Identify which cell holds the provided text, then report its [X, Y] central coordinate. 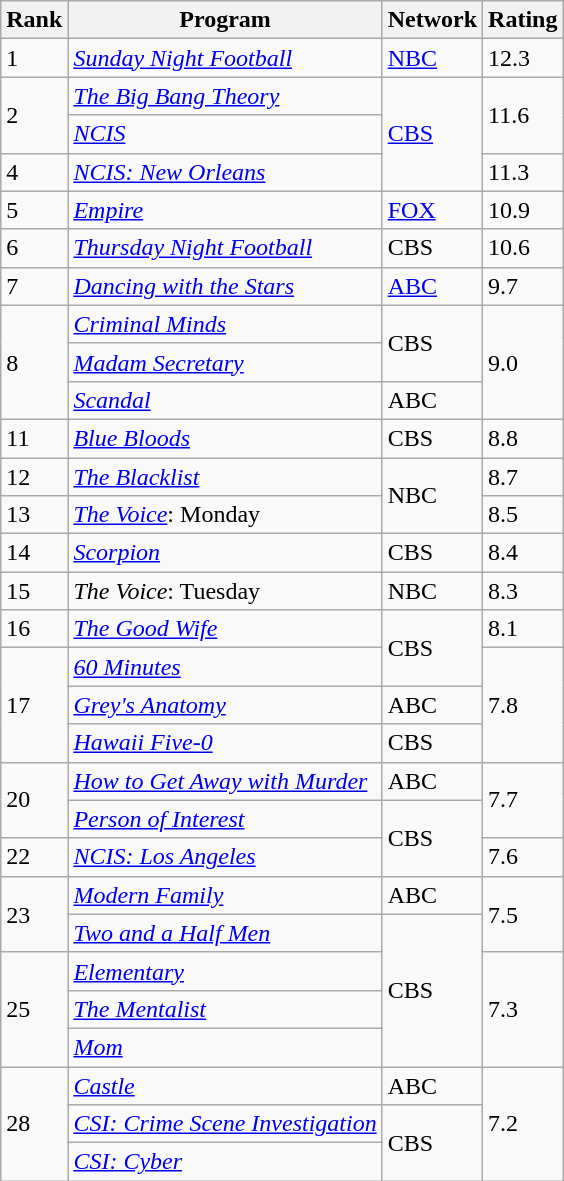
The Voice: Tuesday [225, 591]
8.3 [523, 591]
7.7 [523, 800]
4 [34, 172]
How to Get Away with Murder [225, 781]
7.5 [523, 914]
2 [34, 115]
60 Minutes [225, 667]
Rating [523, 20]
11 [34, 438]
9.7 [523, 286]
The Voice: Monday [225, 515]
10.9 [523, 210]
The Good Wife [225, 629]
1 [34, 58]
Program [225, 20]
Dancing with the Stars [225, 286]
Sunday Night Football [225, 58]
Criminal Minds [225, 324]
15 [34, 591]
25 [34, 1009]
11.3 [523, 172]
12.3 [523, 58]
8.7 [523, 477]
17 [34, 705]
8.5 [523, 515]
CSI: Cyber [225, 1162]
Modern Family [225, 895]
The Blacklist [225, 477]
CSI: Crime Scene Investigation [225, 1124]
22 [34, 857]
Scorpion [225, 553]
Madam Secretary [225, 362]
Scandal [225, 400]
7.6 [523, 857]
7.8 [523, 705]
5 [34, 210]
Rank [34, 20]
NCIS [225, 134]
7 [34, 286]
23 [34, 914]
Grey's Anatomy [225, 705]
8 [34, 362]
14 [34, 553]
The Mentalist [225, 1009]
NCIS: Los Angeles [225, 857]
8.8 [523, 438]
FOX [432, 210]
Two and a Half Men [225, 933]
Mom [225, 1047]
Thursday Night Football [225, 248]
Blue Bloods [225, 438]
28 [34, 1123]
The Big Bang Theory [225, 96]
7.2 [523, 1123]
Hawaii Five-0 [225, 743]
10.6 [523, 248]
Empire [225, 210]
Elementary [225, 971]
Person of Interest [225, 819]
NCIS: New Orleans [225, 172]
12 [34, 477]
9.0 [523, 362]
6 [34, 248]
7.3 [523, 1009]
20 [34, 800]
Network [432, 20]
8.4 [523, 553]
13 [34, 515]
11.6 [523, 115]
16 [34, 629]
8.1 [523, 629]
Castle [225, 1085]
